Determine the (X, Y) coordinate at the center of the cell enclosing the given text.  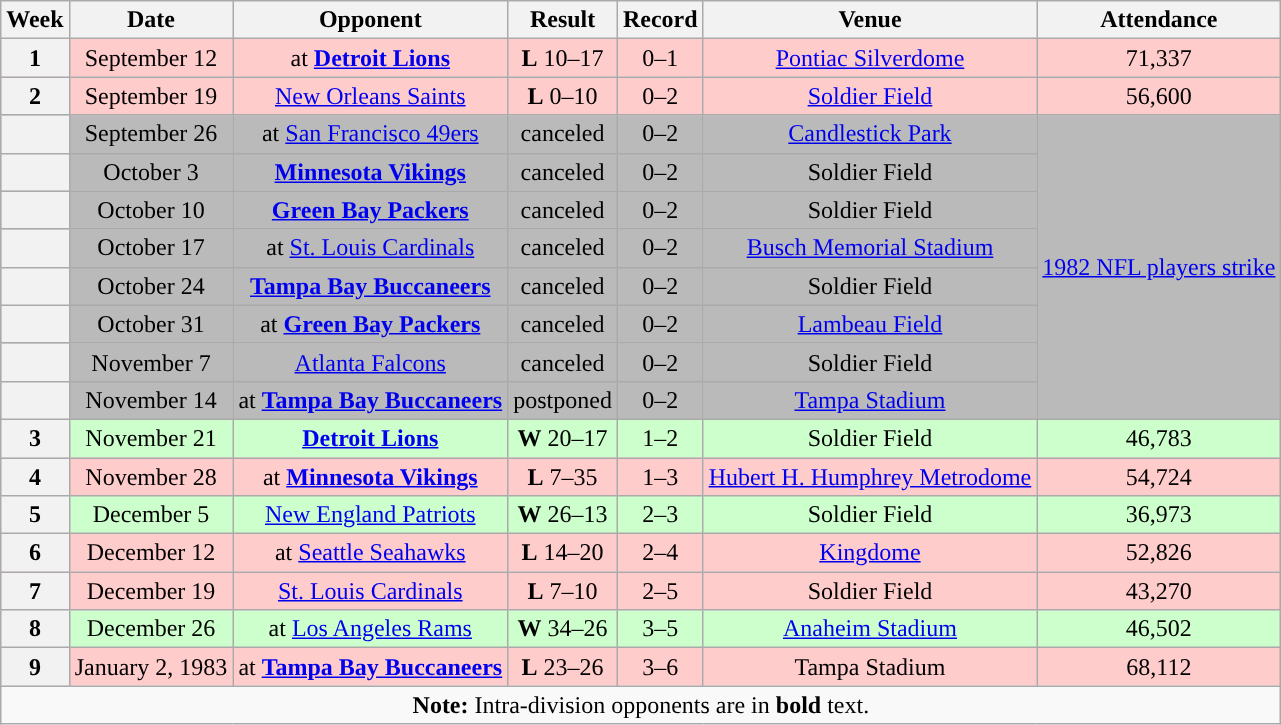
Note: Intra-division opponents are in bold text. (641, 705)
October 10 (151, 210)
Attendance (1159, 20)
Result (563, 20)
43,270 (1159, 591)
3–6 (660, 667)
7 (35, 591)
0–1 (660, 58)
at Green Bay Packers (370, 324)
December 5 (151, 515)
Opponent (370, 20)
September 26 (151, 134)
December 19 (151, 591)
New Orleans Saints (370, 96)
46,502 (1159, 629)
5 (35, 515)
W 34–26 (563, 629)
Pontiac Silverdome (870, 58)
Minnesota Vikings (370, 172)
September 19 (151, 96)
November 21 (151, 438)
46,783 (1159, 438)
November 7 (151, 362)
Record (660, 20)
4 (35, 477)
October 17 (151, 248)
52,826 (1159, 553)
W 20–17 (563, 438)
St. Louis Cardinals (370, 591)
New England Patriots (370, 515)
W 26–13 (563, 515)
at Minnesota Vikings (370, 477)
at Seattle Seahawks (370, 553)
Hubert H. Humphrey Metrodome (870, 477)
2–5 (660, 591)
L 23–26 (563, 667)
postponed (563, 400)
January 2, 1983 (151, 667)
2 (35, 96)
2–4 (660, 553)
36,973 (1159, 515)
Lambeau Field (870, 324)
Kingdome (870, 553)
November 14 (151, 400)
1–3 (660, 477)
December 26 (151, 629)
8 (35, 629)
December 12 (151, 553)
at Detroit Lions (370, 58)
1982 NFL players strike (1159, 267)
9 (35, 667)
56,600 (1159, 96)
at San Francisco 49ers (370, 134)
71,337 (1159, 58)
2–3 (660, 515)
L 7–35 (563, 477)
68,112 (1159, 667)
Atlanta Falcons (370, 362)
1 (35, 58)
November 28 (151, 477)
Week (35, 20)
Busch Memorial Stadium (870, 248)
Date (151, 20)
October 3 (151, 172)
6 (35, 553)
October 31 (151, 324)
October 24 (151, 286)
Candlestick Park (870, 134)
3 (35, 438)
L 10–17 (563, 58)
Anaheim Stadium (870, 629)
Green Bay Packers (370, 210)
at St. Louis Cardinals (370, 248)
L 0–10 (563, 96)
at Los Angeles Rams (370, 629)
September 12 (151, 58)
Detroit Lions (370, 438)
L 7–10 (563, 591)
3–5 (660, 629)
Tampa Bay Buccaneers (370, 286)
54,724 (1159, 477)
Venue (870, 20)
1–2 (660, 438)
L 14–20 (563, 553)
